Detect which cell encompasses the target text, then output its [x, y] center coordinate. 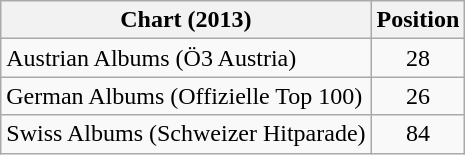
84 [418, 134]
Austrian Albums (Ö3 Austria) [186, 58]
28 [418, 58]
26 [418, 96]
Position [418, 20]
German Albums (Offizielle Top 100) [186, 96]
Swiss Albums (Schweizer Hitparade) [186, 134]
Chart (2013) [186, 20]
